Output the [X, Y] coordinate of the center of the cell containing the given text.  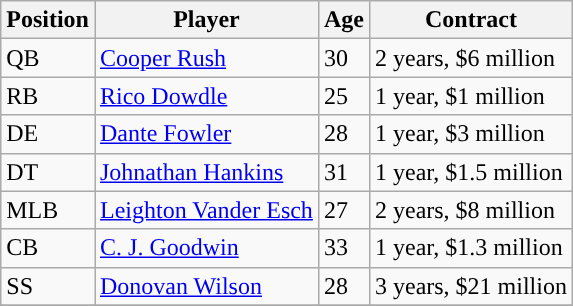
Donovan Wilson [206, 286]
Cooper Rush [206, 58]
Age [344, 20]
3 years, $21 million [470, 286]
MLB [48, 210]
CB [48, 248]
C. J. Goodwin [206, 248]
1 year, $1 million [470, 96]
Contract [470, 20]
25 [344, 96]
31 [344, 172]
30 [344, 58]
2 years, $8 million [470, 210]
27 [344, 210]
1 year, $3 million [470, 134]
33 [344, 248]
Position [48, 20]
Leighton Vander Esch [206, 210]
DE [48, 134]
Dante Fowler [206, 134]
DT [48, 172]
Player [206, 20]
SS [48, 286]
QB [48, 58]
Rico Dowdle [206, 96]
Johnathan Hankins [206, 172]
2 years, $6 million [470, 58]
1 year, $1.3 million [470, 248]
RB [48, 96]
1 year, $1.5 million [470, 172]
